Locate the cell with the specified text and output its (x, y) center coordinate. 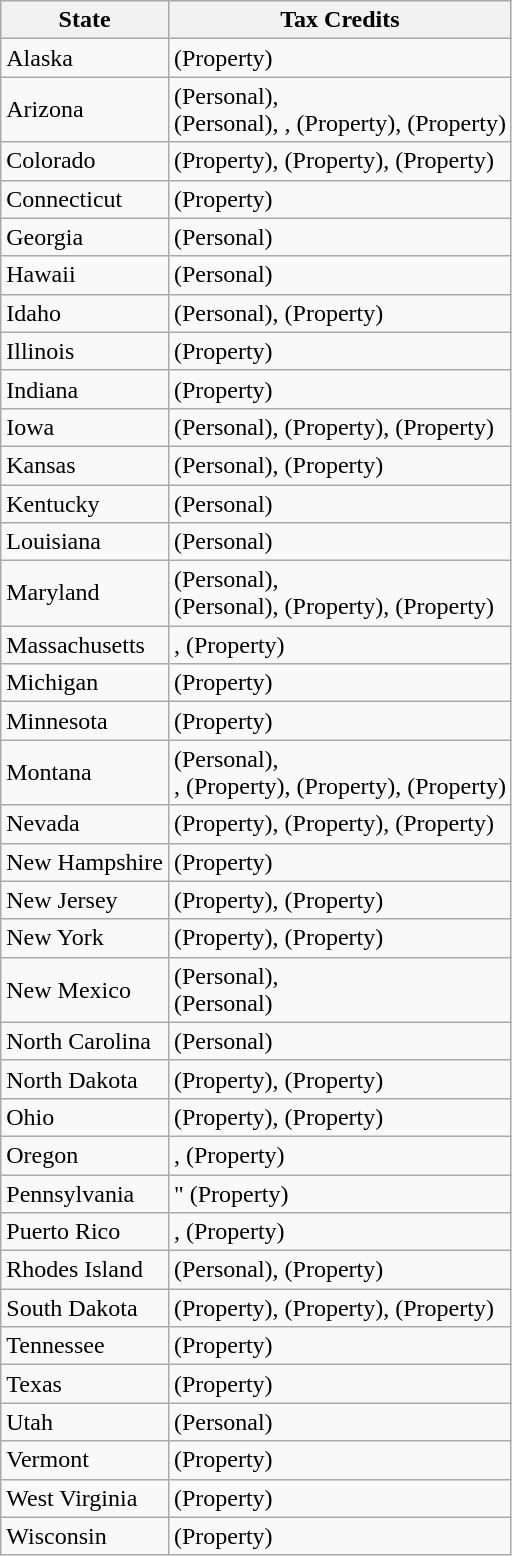
Ohio (85, 1117)
Vermont (85, 1460)
(Personal), (Personal), , (Property), (Property) (340, 110)
Connecticut (85, 199)
Georgia (85, 237)
North Dakota (85, 1079)
Massachusetts (85, 645)
West Virginia (85, 1498)
Idaho (85, 313)
Michigan (85, 683)
Nevada (85, 824)
Iowa (85, 427)
Indiana (85, 389)
Minnesota (85, 721)
(Personal), (Property), (Property) (340, 427)
Kentucky (85, 503)
(Personal),, (Property), (Property), (Property) (340, 772)
Oregon (85, 1155)
Illinois (85, 351)
Pennsylvania (85, 1193)
Alaska (85, 58)
Wisconsin (85, 1536)
Puerto Rico (85, 1232)
New York (85, 938)
(Personal), (Personal) (340, 990)
New Hampshire (85, 862)
Kansas (85, 465)
State (85, 20)
New Mexico (85, 990)
Tennessee (85, 1346)
(Personal), (Personal), (Property), (Property) (340, 594)
New Jersey (85, 900)
Montana (85, 772)
Texas (85, 1384)
Arizona (85, 110)
Louisiana (85, 542)
Hawaii (85, 275)
North Carolina (85, 1041)
Maryland (85, 594)
" (Property) (340, 1193)
Colorado (85, 161)
Tax Credits (340, 20)
South Dakota (85, 1308)
Utah (85, 1422)
Rhodes Island (85, 1270)
